Capture the cell that displays the provided text and extract its (X, Y) central coordinate. 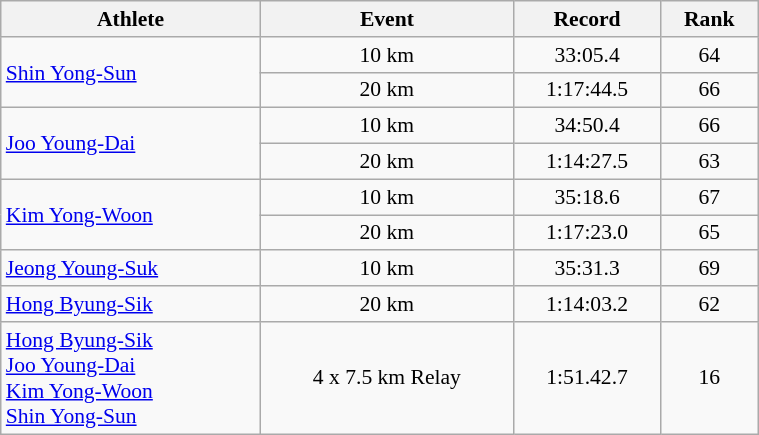
1:17:23.0 (587, 233)
1:17:44.5 (587, 90)
4 x 7.5 km Relay (386, 378)
1:14:03.2 (587, 304)
1:51.42.7 (587, 378)
62 (710, 304)
Hong Byung-SikJoo Young-Dai Kim Yong-Woon Shin Yong-Sun (131, 378)
34:50.4 (587, 126)
64 (710, 55)
Rank (710, 19)
1:14:27.5 (587, 162)
16 (710, 378)
Joo Young-Dai (131, 144)
35:18.6 (587, 197)
Shin Yong-Sun (131, 72)
Kim Yong-Woon (131, 214)
Athlete (131, 19)
67 (710, 197)
Record (587, 19)
65 (710, 233)
Hong Byung-Sik (131, 304)
69 (710, 269)
Jeong Young-Suk (131, 269)
Event (386, 19)
63 (710, 162)
35:31.3 (587, 269)
33:05.4 (587, 55)
